Output the [X, Y] coordinate of the center of the cell containing the given text.  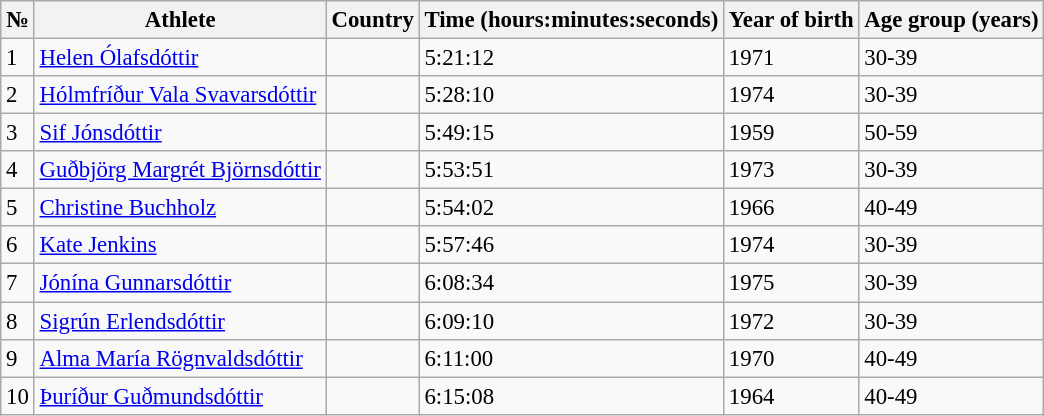
Alma María Rögnvaldsdóttir [180, 358]
1970 [792, 358]
1966 [792, 208]
1964 [792, 396]
4 [18, 170]
Jónína Gunnarsdóttir [180, 283]
Time (hours:minutes:seconds) [571, 20]
Helen Ólafsdóttir [180, 58]
5:53:51 [571, 170]
3 [18, 133]
50-59 [952, 133]
8 [18, 321]
Athlete [180, 20]
1973 [792, 170]
Þuríður Guðmundsdóttir [180, 396]
1971 [792, 58]
Guðbjörg Margrét Björnsdóttir [180, 170]
5:49:15 [571, 133]
9 [18, 358]
6 [18, 245]
Hólmfríður Vala Svavarsdóttir [180, 95]
5:28:10 [571, 95]
5:57:46 [571, 245]
1959 [792, 133]
5:54:02 [571, 208]
Year of birth [792, 20]
2 [18, 95]
№ [18, 20]
10 [18, 396]
Christine Buchholz [180, 208]
Sif Jónsdóttir [180, 133]
1972 [792, 321]
5:21:12 [571, 58]
6:11:00 [571, 358]
1 [18, 58]
6:08:34 [571, 283]
Country [372, 20]
6:09:10 [571, 321]
7 [18, 283]
Age group (years) [952, 20]
6:15:08 [571, 396]
5 [18, 208]
Kate Jenkins [180, 245]
Sigrún Erlendsdóttir [180, 321]
1975 [792, 283]
